Output the [X, Y] coordinate of the center of the cell containing the given text.  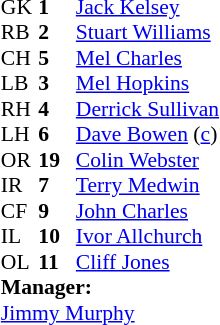
10 [57, 237]
4 [57, 109]
John Charles [148, 211]
Colin Webster [148, 160]
6 [57, 135]
2 [57, 33]
7 [57, 185]
Ivor Allchurch [148, 237]
Terry Medwin [148, 185]
5 [57, 58]
11 [57, 262]
CF [20, 211]
3 [57, 83]
LH [20, 135]
Derrick Sullivan [148, 109]
Stuart Williams [148, 33]
IR [20, 185]
CH [20, 58]
9 [57, 211]
RB [20, 33]
OR [20, 160]
Cliff Jones [148, 262]
OL [20, 262]
Dave Bowen (c) [148, 135]
Mel Hopkins [148, 83]
RH [20, 109]
IL [20, 237]
LB [20, 83]
Manager: [110, 287]
Mel Charles [148, 58]
19 [57, 160]
